Identify which cell holds the provided text, then report its [X, Y] central coordinate. 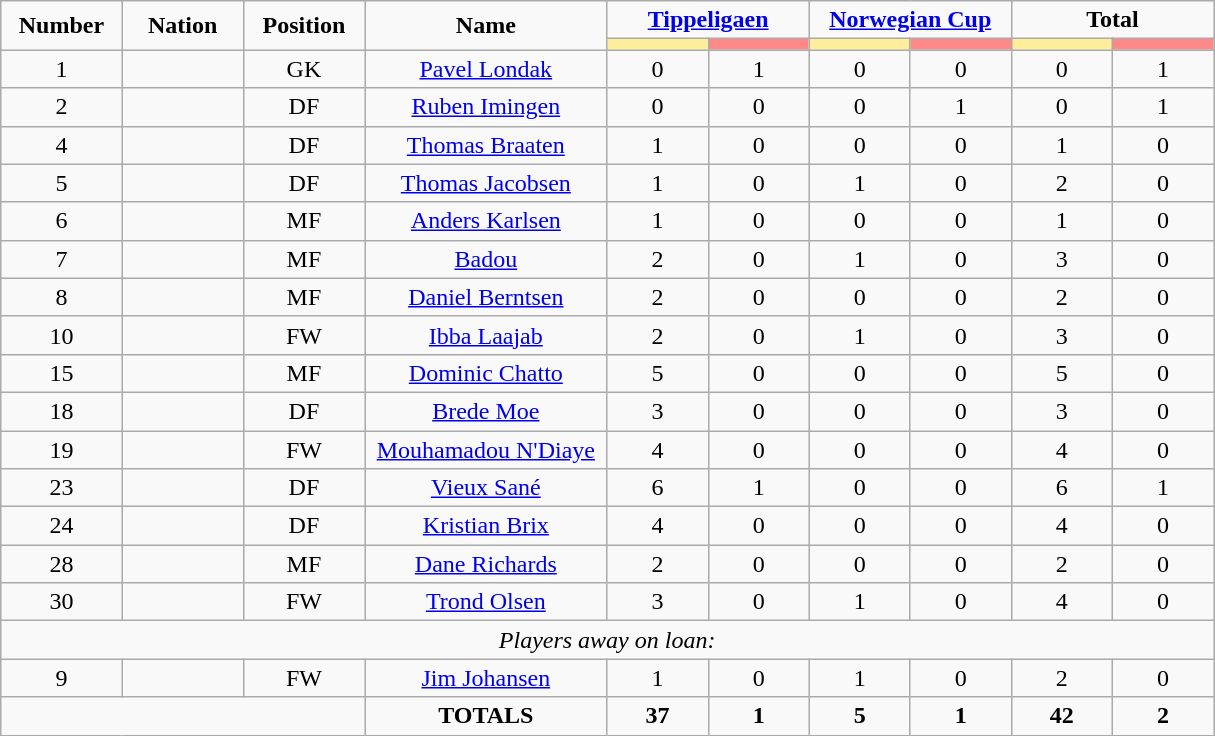
Kristian Brix [486, 526]
Thomas Braaten [486, 145]
30 [62, 602]
Badou [486, 259]
23 [62, 488]
Position [304, 26]
42 [1062, 716]
37 [658, 716]
Pavel Londak [486, 69]
Brede Moe [486, 411]
18 [62, 411]
Thomas Jacobsen [486, 183]
Nation [182, 26]
GK [304, 69]
Ruben Imingen [486, 107]
8 [62, 297]
Jim Johansen [486, 678]
19 [62, 449]
Number [62, 26]
15 [62, 373]
10 [62, 335]
Trond Olsen [486, 602]
7 [62, 259]
24 [62, 526]
9 [62, 678]
Name [486, 26]
Daniel Berntsen [486, 297]
Vieux Sané [486, 488]
Players away on loan: [608, 640]
TOTALS [486, 716]
Anders Karlsen [486, 221]
Norwegian Cup [910, 20]
Tippeligaen [708, 20]
28 [62, 564]
Mouhamadou N'Diaye [486, 449]
Ibba Laajab [486, 335]
Total [1112, 20]
Dominic Chatto [486, 373]
Dane Richards [486, 564]
